Identify which cell holds the provided text, then report its (X, Y) central coordinate. 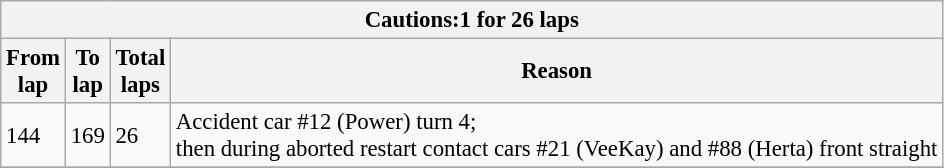
26 (140, 136)
Totallaps (140, 72)
169 (88, 136)
Fromlap (34, 72)
144 (34, 136)
Accident car #12 (Power) turn 4;then during aborted restart contact cars #21 (VeeKay) and #88 (Herta) front straight (557, 136)
Tolap (88, 72)
Reason (557, 72)
Cautions:1 for 26 laps (472, 20)
